Extract the [X, Y] coordinate from the center of the cell holding the provided text.  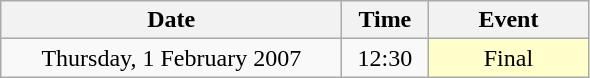
Date [172, 20]
Thursday, 1 February 2007 [172, 58]
Final [508, 58]
Time [385, 20]
12:30 [385, 58]
Event [508, 20]
